Pinpoint the cell where the given text exists, returning its (x, y) midpoint coordinate. 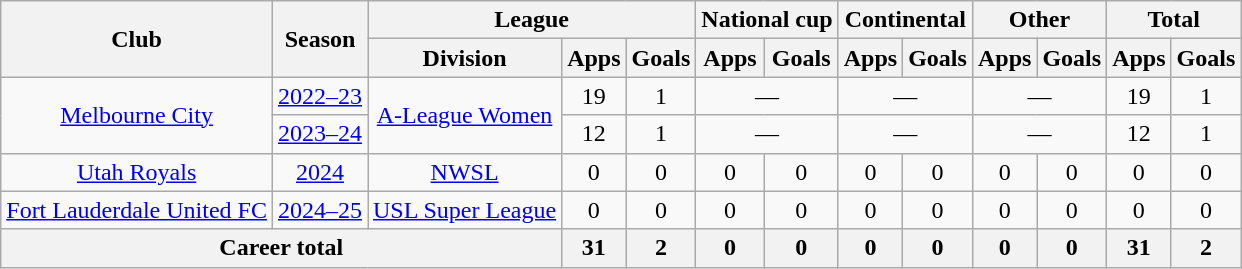
Total (1174, 20)
NWSL (465, 172)
USL Super League (465, 210)
Other (1039, 20)
Utah Royals (137, 172)
2022–23 (320, 96)
National cup (767, 20)
League (532, 20)
Division (465, 58)
Melbourne City (137, 115)
2024 (320, 172)
2023–24 (320, 134)
2024–25 (320, 210)
Season (320, 39)
Club (137, 39)
A-League Women (465, 115)
Fort Lauderdale United FC (137, 210)
Continental (905, 20)
Career total (282, 248)
